For the text-containing cell, return its midpoint in [x, y] coordinate format. 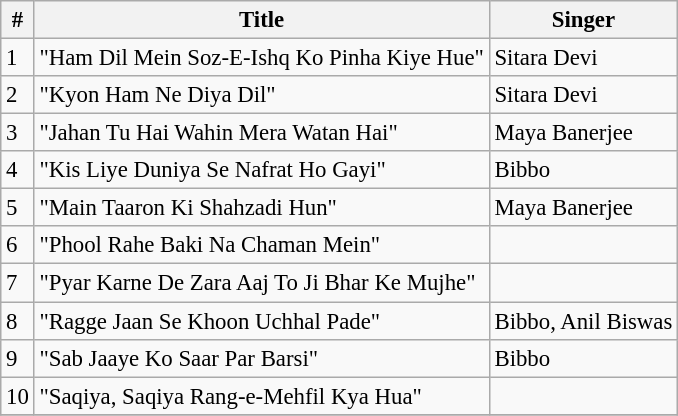
2 [18, 95]
10 [18, 396]
7 [18, 283]
Singer [583, 20]
4 [18, 170]
Title [262, 20]
"Main Taaron Ki Shahzadi Hun" [262, 208]
"Pyar Karne De Zara Aaj To Ji Bhar Ke Mujhe" [262, 283]
3 [18, 133]
"Saqiya, Saqiya Rang-e-Mehfil Kya Hua" [262, 396]
8 [18, 321]
"Sab Jaaye Ko Saar Par Barsi" [262, 358]
"Phool Rahe Baki Na Chaman Mein" [262, 245]
# [18, 20]
"Ragge Jaan Se Khoon Uchhal Pade" [262, 321]
"Kyon Ham Ne Diya Dil" [262, 95]
"Ham Dil Mein Soz-E-Ishq Ko Pinha Kiye Hue" [262, 58]
1 [18, 58]
"Jahan Tu Hai Wahin Mera Watan Hai" [262, 133]
9 [18, 358]
Bibbo, Anil Biswas [583, 321]
5 [18, 208]
6 [18, 245]
"Kis Liye Duniya Se Nafrat Ho Gayi" [262, 170]
